Identify which cell holds the provided text, then report its (x, y) central coordinate. 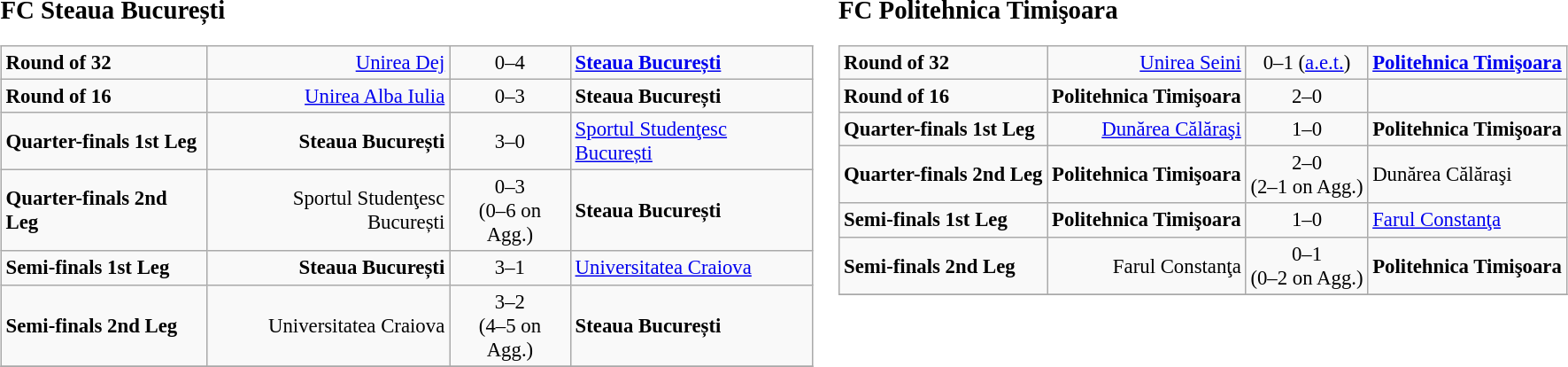
3–0 (510, 142)
0–3 (510, 97)
2–0(2–1 on Agg.) (1307, 176)
Unirea Alba Iulia (328, 97)
2–0 (1307, 97)
0–1(0–2 on Agg.) (1307, 266)
Unirea Dej (328, 63)
0–4 (510, 63)
Unirea Seini (1147, 63)
3–2(4–5 on Agg.) (510, 325)
0–1 (a.e.t.) (1307, 63)
3–1 (510, 268)
0–3(0–6 on Agg.) (510, 211)
